For the text-containing cell, return its midpoint in [X, Y] coordinate format. 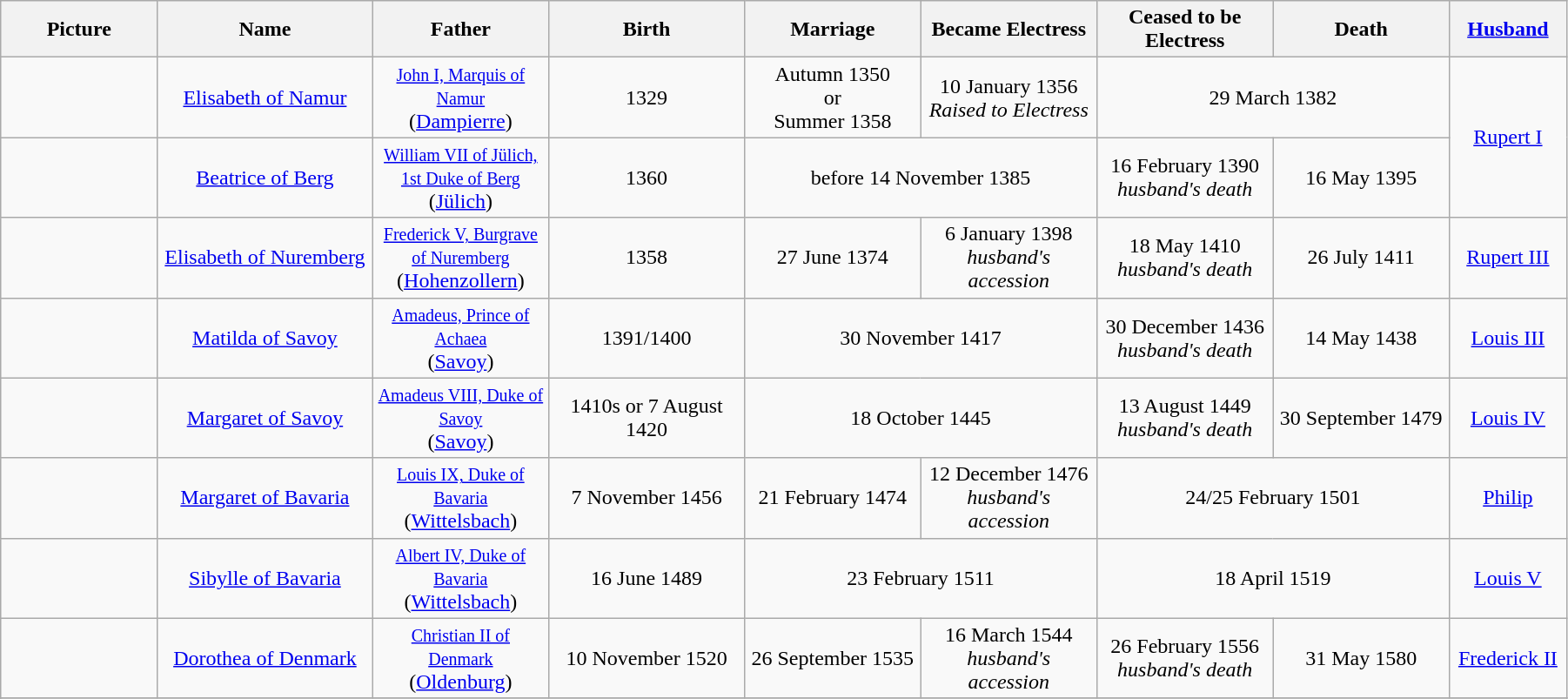
26 July 1411 [1361, 258]
Name [265, 30]
Elisabeth of Namur [265, 97]
Matilda of Savoy [265, 338]
21 February 1474 [833, 498]
24/25 February 1501 [1272, 498]
Louis III [1507, 338]
Amadeus, Prince of Achaea(Savoy) [460, 338]
Became Electress [1008, 30]
18 October 1445 [921, 418]
Albert IV, Duke of Bavaria(Wittelsbach) [460, 578]
Rupert I [1507, 138]
1360 [647, 178]
18 April 1519 [1272, 578]
1391/1400 [647, 338]
Husband [1507, 30]
30 November 1417 [921, 338]
16 March 1544husband's accession [1008, 658]
23 February 1511 [921, 578]
16 February 1390husband's death [1184, 178]
26 February 1556husband's death [1184, 658]
10 January 1356Raised to Electress [1008, 97]
Philip [1507, 498]
Margaret of Savoy [265, 418]
Picture [79, 30]
16 May 1395 [1361, 178]
John I, Marquis of Namur(Dampierre) [460, 97]
1410s or 7 August 1420 [647, 418]
Ceased to be Electress [1184, 30]
12 December 1476husband's accession [1008, 498]
William VII of Jülich, 1st Duke of Berg(Jülich) [460, 178]
26 September 1535 [833, 658]
14 May 1438 [1361, 338]
Frederick V, Burgrave of Nuremberg(Hohenzollern) [460, 258]
before 14 November 1385 [921, 178]
27 June 1374 [833, 258]
Elisabeth of Nuremberg [265, 258]
Amadeus VIII, Duke of Savoy(Savoy) [460, 418]
Louis V [1507, 578]
18 May 1410husband's death [1184, 258]
13 August 1449husband's death [1184, 418]
Marriage [833, 30]
Louis IX, Duke of Bavaria(Wittelsbach) [460, 498]
Beatrice of Berg [265, 178]
30 September 1479 [1361, 418]
Rupert III [1507, 258]
1329 [647, 97]
Christian II of Denmark(Oldenburg) [460, 658]
Death [1361, 30]
Margaret of Bavaria [265, 498]
Birth [647, 30]
Dorothea of Denmark [265, 658]
7 November 1456 [647, 498]
29 March 1382 [1272, 97]
31 May 1580 [1361, 658]
1358 [647, 258]
Frederick II [1507, 658]
6 January 1398husband's accession [1008, 258]
16 June 1489 [647, 578]
Louis IV [1507, 418]
Father [460, 30]
10 November 1520 [647, 658]
Autumn 1350orSummer 1358 [833, 97]
Sibylle of Bavaria [265, 578]
30 December 1436husband's death [1184, 338]
